Identify which cell holds the provided text, then report its [X, Y] central coordinate. 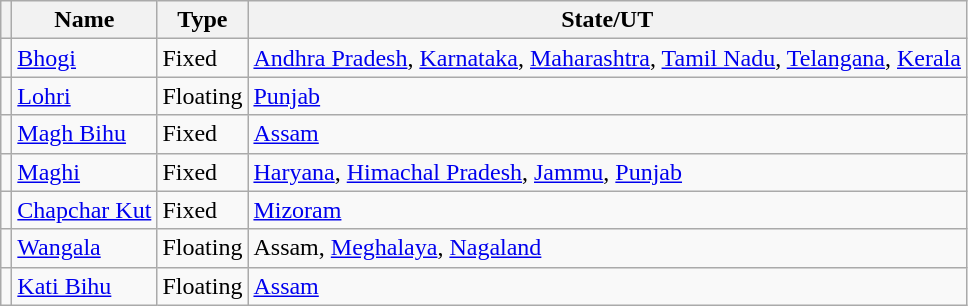
Magh Bihu [84, 134]
Maghi [84, 172]
Lohri [84, 96]
Name [84, 20]
Chapchar Kut [84, 210]
State/UT [608, 20]
Mizoram [608, 210]
Haryana, Himachal Pradesh, Jammu, Punjab [608, 172]
Punjab [608, 96]
Type [202, 20]
Bhogi [84, 58]
Wangala [84, 248]
Andhra Pradesh, Karnataka, Maharashtra, Tamil Nadu, Telangana, Kerala [608, 58]
Kati Bihu [84, 286]
Assam, Meghalaya, Nagaland [608, 248]
